Find where the given text appears and provide that cell's center as [x, y] coordinate. 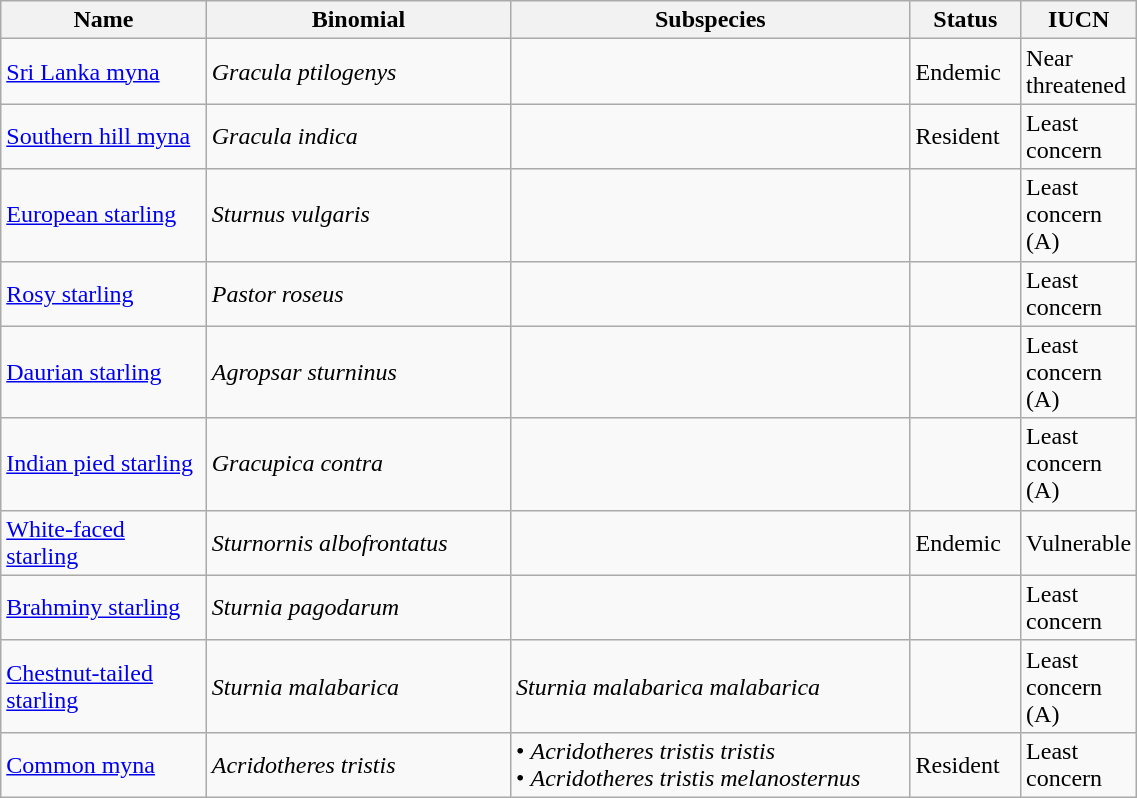
Binomial [358, 20]
Status [965, 20]
• Acridotheres tristis tristis• Acridotheres tristis melanosternus [711, 764]
Chestnut-tailed starling [104, 686]
Agropsar sturninus [358, 372]
Gracupica contra [358, 464]
Name [104, 20]
Sturnia malabarica malabarica [711, 686]
Vulnerable [1079, 542]
Sturnornis albofrontatus [358, 542]
Southern hill myna [104, 136]
Sturnus vulgaris [358, 215]
Brahminy starling [104, 608]
Rosy starling [104, 294]
Sturnia malabarica [358, 686]
Subspecies [711, 20]
Common myna [104, 764]
Pastor roseus [358, 294]
Gracula ptilogenys [358, 72]
European starling [104, 215]
Sri Lanka myna [104, 72]
White-faced starling [104, 542]
Sturnia pagodarum [358, 608]
Near threatened [1079, 72]
Daurian starling [104, 372]
Indian pied starling [104, 464]
Acridotheres tristis [358, 764]
IUCN [1079, 20]
Gracula indica [358, 136]
